Identify which cell holds the provided text, then report its [X, Y] central coordinate. 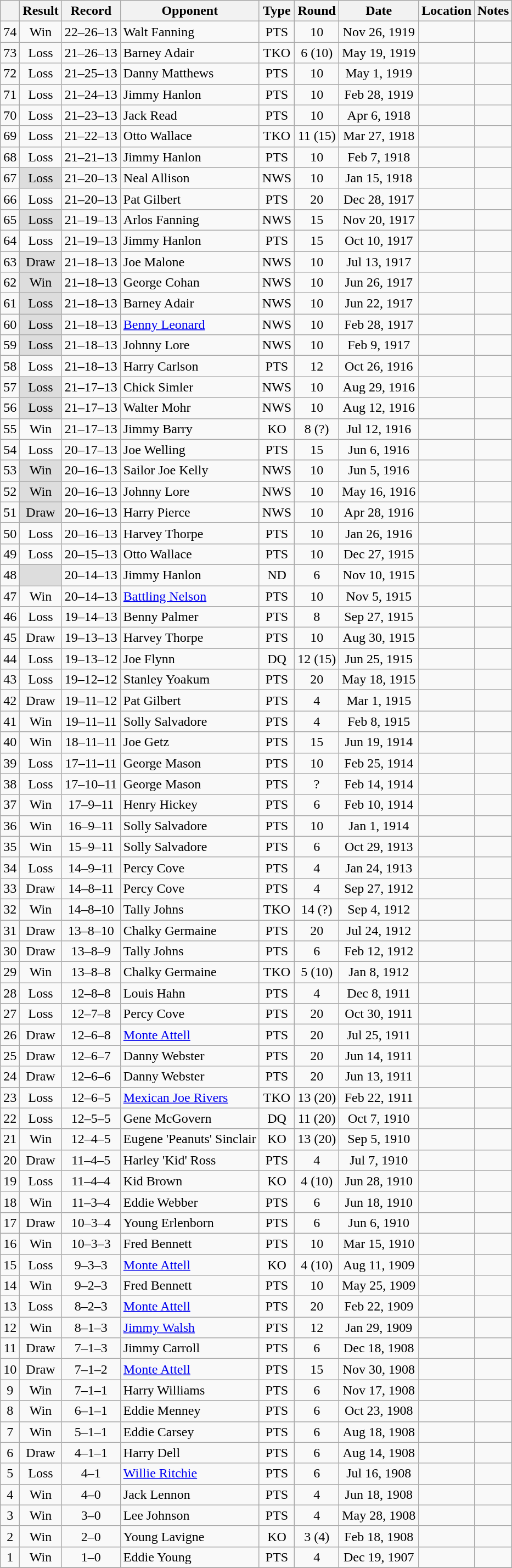
Jan 24, 1913 [379, 867]
21–25–13 [91, 74]
21–23–13 [91, 115]
5 [10, 1474]
17–9–11 [91, 805]
12–6–5 [91, 1097]
Aug 12, 1916 [379, 408]
Sep 4, 1912 [379, 909]
8–2–3 [91, 1307]
7 [10, 1432]
Jun 6, 1916 [379, 450]
Walt Fanning [190, 32]
Louis Hahn [190, 993]
22 [10, 1118]
48 [10, 575]
39 [10, 763]
55 [10, 429]
Jun 19, 1914 [379, 742]
Apr 28, 1916 [379, 512]
17–10–11 [91, 784]
6 (10) [317, 53]
8 (?) [317, 429]
21 [10, 1139]
19–14–13 [91, 617]
Feb 22, 1909 [379, 1307]
Danny Matthews [190, 74]
20–15–13 [91, 554]
1–0 [91, 1557]
Walter Mohr [190, 408]
Date [379, 11]
Harry Pierce [190, 512]
Feb 28, 1919 [379, 94]
69 [10, 136]
Lee Johnson [190, 1515]
Dec 19, 1907 [379, 1557]
May 1, 1919 [379, 74]
9 [10, 1390]
16 [10, 1244]
Eugene 'Peanuts' Sinclair [190, 1139]
Joe Flynn [190, 659]
40 [10, 742]
2 [10, 1536]
Apr 6, 1918 [379, 115]
Jul 13, 1917 [379, 262]
Mexican Joe Rivers [190, 1097]
Joe Getz [190, 742]
10–3–3 [91, 1244]
George Cohan [190, 283]
4–1–1 [91, 1453]
Eddie Young [190, 1557]
20–17–13 [91, 450]
Mar 15, 1910 [379, 1244]
Jan 8, 1912 [379, 972]
Eddie Webber [190, 1202]
Sep 5, 1910 [379, 1139]
Jun 18, 1910 [379, 1202]
25 [10, 1056]
28 [10, 993]
Aug 11, 1909 [379, 1264]
72 [10, 74]
34 [10, 867]
4–0 [91, 1494]
Oct 29, 1913 [379, 847]
Jimmy Walsh [190, 1328]
14–8–11 [91, 888]
18–11–11 [91, 742]
Feb 7, 1918 [379, 157]
Nov 17, 1908 [379, 1390]
Type [277, 11]
Feb 22, 1911 [379, 1097]
19 [10, 1181]
Jun 13, 1911 [379, 1077]
53 [10, 471]
63 [10, 262]
Oct 26, 1916 [379, 366]
5–1–1 [91, 1432]
19–11–11 [91, 721]
Henry Hickey [190, 805]
8–1–3 [91, 1328]
43 [10, 680]
Feb 12, 1912 [379, 951]
Kid Brown [190, 1181]
Jul 25, 1911 [379, 1035]
Harry Williams [190, 1390]
Feb 14, 1914 [379, 784]
Battling Nelson [190, 596]
14 (?) [317, 909]
73 [10, 53]
15–9–11 [91, 847]
Jul 7, 1910 [379, 1160]
Feb 28, 1917 [379, 324]
Aug 18, 1908 [379, 1432]
Feb 10, 1914 [379, 805]
Jan 15, 1918 [379, 178]
5 (10) [317, 972]
12–6–6 [91, 1077]
12–7–8 [91, 1014]
13–8–10 [91, 931]
21–22–13 [91, 136]
62 [10, 283]
Aug 29, 1916 [379, 387]
12–4–5 [91, 1139]
Jan 29, 1909 [379, 1328]
52 [10, 491]
Joe Welling [190, 450]
May 18, 1915 [379, 680]
May 16, 1916 [379, 491]
26 [10, 1035]
Young Lavigne [190, 1536]
42 [10, 701]
21–24–13 [91, 94]
74 [10, 32]
13 [10, 1307]
Jun 25, 1915 [379, 659]
18 [10, 1202]
Stanley Yoakum [190, 680]
Dec 18, 1908 [379, 1348]
1 [10, 1557]
11–3–4 [91, 1202]
Chick Simler [190, 387]
Harley 'Kid' Ross [190, 1160]
38 [10, 784]
Nov 30, 1908 [379, 1369]
Jack Lennon [190, 1494]
64 [10, 240]
19–13–13 [91, 638]
9–2–3 [91, 1286]
Jun 14, 1911 [379, 1056]
49 [10, 554]
ND [277, 575]
24 [10, 1077]
Jun 18, 1908 [379, 1494]
Jul 12, 1916 [379, 429]
12–5–5 [91, 1118]
Jun 28, 1910 [379, 1181]
14 [10, 1286]
Result [41, 11]
Feb 9, 1917 [379, 345]
2–0 [91, 1536]
Oct 10, 1917 [379, 240]
27 [10, 1014]
Benny Leonard [190, 324]
Eddie Menney [190, 1411]
Nov 5, 1915 [379, 596]
70 [10, 115]
May 25, 1909 [379, 1286]
Nov 26, 1919 [379, 32]
19–12–12 [91, 680]
14–9–11 [91, 867]
51 [10, 512]
35 [10, 847]
Arlos Fanning [190, 220]
Oct 30, 1911 [379, 1014]
Mar 1, 1915 [379, 701]
33 [10, 888]
6–1–1 [91, 1411]
3 [10, 1515]
44 [10, 659]
Notes [493, 11]
Jun 5, 1916 [379, 471]
32 [10, 909]
Jun 6, 1910 [379, 1223]
Round [317, 11]
Feb 25, 1914 [379, 763]
11–4–4 [91, 1181]
46 [10, 617]
Aug 30, 1915 [379, 638]
11 (15) [317, 136]
Neal Allison [190, 178]
Eddie Carsey [190, 1432]
Dec 27, 1915 [379, 554]
59 [10, 345]
31 [10, 931]
11 [10, 1348]
Record [91, 11]
17 [10, 1223]
67 [10, 178]
Dec 8, 1911 [379, 993]
56 [10, 408]
11–4–5 [91, 1160]
50 [10, 533]
58 [10, 366]
68 [10, 157]
21–26–13 [91, 53]
9–3–3 [91, 1264]
19–13–12 [91, 659]
Jul 16, 1908 [379, 1474]
Jul 24, 1912 [379, 931]
Jan 26, 1916 [379, 533]
23 [10, 1097]
16–9–11 [91, 826]
Jun 22, 1917 [379, 304]
? [317, 784]
29 [10, 972]
Mar 27, 1918 [379, 136]
Jan 1, 1914 [379, 826]
Nov 20, 1917 [379, 220]
3–0 [91, 1515]
Aug 14, 1908 [379, 1453]
Harry Dell [190, 1453]
Harry Carlson [190, 366]
Sailor Joe Kelly [190, 471]
71 [10, 94]
61 [10, 304]
Location [447, 11]
12–8–8 [91, 993]
Oct 23, 1908 [379, 1411]
60 [10, 324]
Sep 27, 1915 [379, 617]
Feb 18, 1908 [379, 1536]
Sep 27, 1912 [379, 888]
19–11–12 [91, 701]
Oct 7, 1910 [379, 1118]
12 (15) [317, 659]
May 19, 1919 [379, 53]
Jimmy Carroll [190, 1348]
Young Erlenborn [190, 1223]
36 [10, 826]
13–8–8 [91, 972]
14–8–10 [91, 909]
13–8–9 [91, 951]
45 [10, 638]
41 [10, 721]
Willie Ritchie [190, 1474]
Jimmy Barry [190, 429]
65 [10, 220]
May 28, 1908 [379, 1515]
3 (4) [317, 1536]
Dec 28, 1917 [379, 199]
7–1–3 [91, 1348]
21–21–13 [91, 157]
12–6–8 [91, 1035]
54 [10, 450]
Benny Palmer [190, 617]
7–1–2 [91, 1369]
Nov 10, 1915 [379, 575]
47 [10, 596]
11 (20) [317, 1118]
4–1 [91, 1474]
Feb 8, 1915 [379, 721]
7–1–1 [91, 1390]
Jun 26, 1917 [379, 283]
Joe Malone [190, 262]
10–3–4 [91, 1223]
17–11–11 [91, 763]
30 [10, 951]
57 [10, 387]
66 [10, 199]
37 [10, 805]
Jack Read [190, 115]
Gene McGovern [190, 1118]
Opponent [190, 11]
12–6–7 [91, 1056]
22–26–13 [91, 32]
